For the text-containing cell, return its midpoint in (X, Y) coordinate format. 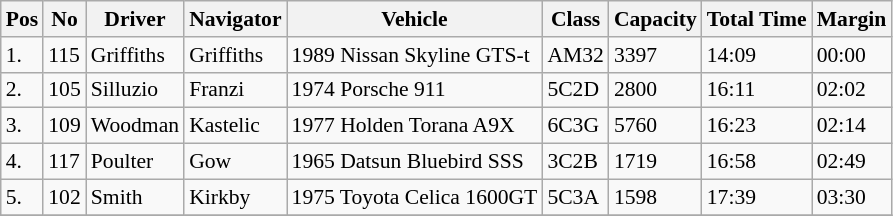
1. (22, 55)
02:14 (852, 126)
Silluzio (135, 90)
1977 Holden Torana A9X (415, 126)
2800 (656, 90)
117 (64, 162)
14:09 (757, 55)
1989 Nissan Skyline GTS-t (415, 55)
02:49 (852, 162)
1975 Toyota Celica 1600GT (415, 197)
Capacity (656, 19)
1965 Datsun Bluebird SSS (415, 162)
115 (64, 55)
5C2D (576, 90)
17:39 (757, 197)
102 (64, 197)
5. (22, 197)
1719 (656, 162)
16:23 (757, 126)
Gow (235, 162)
03:30 (852, 197)
Kastelic (235, 126)
Vehicle (415, 19)
Driver (135, 19)
Pos (22, 19)
Poulter (135, 162)
Smith (135, 197)
3. (22, 126)
3C2B (576, 162)
2. (22, 90)
105 (64, 90)
16:58 (757, 162)
Total Time (757, 19)
Kirkby (235, 197)
Margin (852, 19)
16:11 (757, 90)
No (64, 19)
Navigator (235, 19)
Class (576, 19)
02:02 (852, 90)
4. (22, 162)
Woodman (135, 126)
5C3A (576, 197)
1974 Porsche 911 (415, 90)
6C3G (576, 126)
Franzi (235, 90)
3397 (656, 55)
1598 (656, 197)
AM32 (576, 55)
109 (64, 126)
5760 (656, 126)
00:00 (852, 55)
